From the cell containing the given text, extract its center point as [X, Y] coordinate. 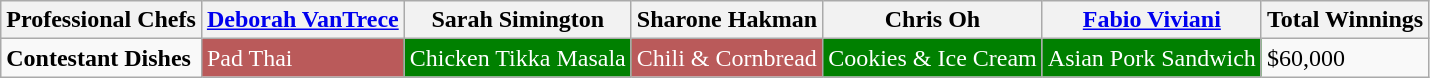
Pad Thai [302, 58]
Professional Chefs [102, 20]
Chicken Tikka Masala [518, 58]
Chili & Cornbread [726, 58]
$60,000 [1344, 58]
Contestant Dishes [102, 58]
Sharone Hakman [726, 20]
Asian Pork Sandwich [1152, 58]
Fabio Viviani [1152, 20]
Deborah VanTrece [302, 20]
Total Winnings [1344, 20]
Chris Oh [933, 20]
Cookies & Ice Cream [933, 58]
Sarah Simington [518, 20]
